Return the [X, Y] coordinate for the center point of the cell that contains the specified text.  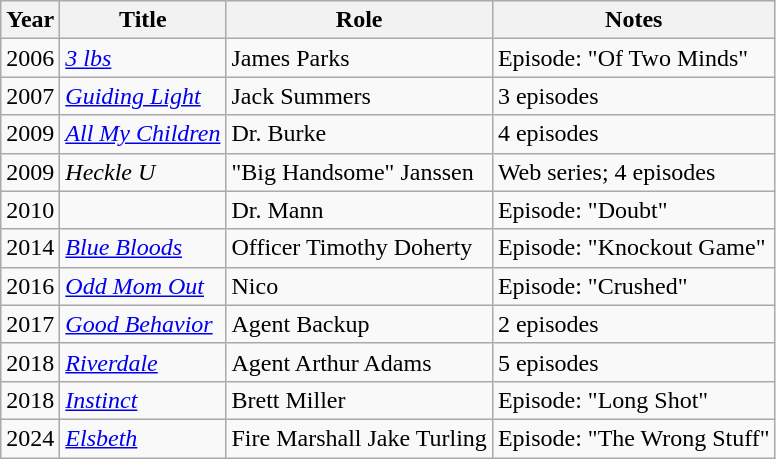
Brett Miller [359, 400]
Episode: "The Wrong Stuff" [634, 438]
Nico [359, 286]
Officer Timothy Doherty [359, 248]
Year [30, 20]
2014 [30, 248]
Odd Mom Out [143, 286]
Blue Bloods [143, 248]
Heckle U [143, 172]
Role [359, 20]
Dr. Mann [359, 210]
Good Behavior [143, 324]
Agent Arthur Adams [359, 362]
Instinct [143, 400]
5 episodes [634, 362]
2007 [30, 96]
Agent Backup [359, 324]
All My Children [143, 134]
"Big Handsome" Janssen [359, 172]
Episode: "Long Shot" [634, 400]
Episode: "Knockout Game" [634, 248]
2010 [30, 210]
Guiding Light [143, 96]
Title [143, 20]
2016 [30, 286]
2006 [30, 58]
Episode: "Of Two Minds" [634, 58]
Web series; 4 episodes [634, 172]
4 episodes [634, 134]
2 episodes [634, 324]
3 lbs [143, 58]
2024 [30, 438]
3 episodes [634, 96]
2017 [30, 324]
Episode: "Doubt" [634, 210]
Jack Summers [359, 96]
Notes [634, 20]
Episode: "Crushed" [634, 286]
Elsbeth [143, 438]
Riverdale [143, 362]
Dr. Burke [359, 134]
James Parks [359, 58]
Fire Marshall Jake Turling [359, 438]
